Find where the given text appears and provide that cell's center as (X, Y) coordinate. 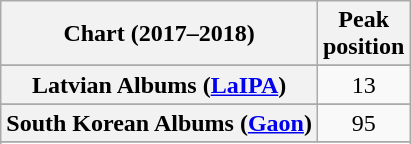
South Korean Albums (Gaon) (160, 123)
Latvian Albums (LaIPA) (160, 85)
Chart (2017–2018) (160, 34)
Peakposition (363, 34)
95 (363, 123)
13 (363, 85)
